Extract the (x, y) coordinate from the center of the cell holding the provided text.  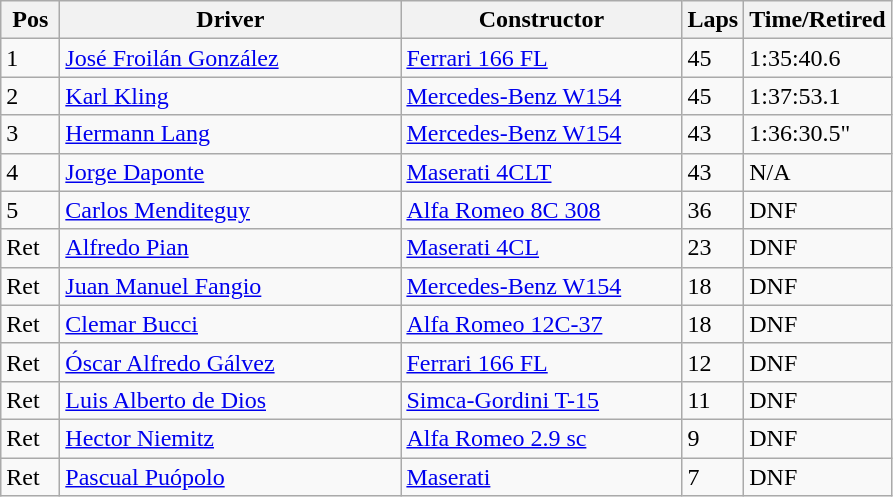
N/A (818, 172)
12 (713, 362)
Jorge Daponte (230, 172)
1 (30, 58)
23 (713, 248)
Laps (713, 20)
11 (713, 400)
1:37:53.1 (818, 96)
Simca-Gordini T-15 (542, 400)
4 (30, 172)
Maserati 4CL (542, 248)
Alfredo Pian (230, 248)
Clemar Bucci (230, 324)
Hermann Lang (230, 134)
Karl Kling (230, 96)
Constructor (542, 20)
1:35:40.6 (818, 58)
5 (30, 210)
Hector Niemitz (230, 438)
1:36:30.5" (818, 134)
Juan Manuel Fangio (230, 286)
Pos (30, 20)
Driver (230, 20)
Alfa Romeo 12C-37 (542, 324)
Pascual Puópolo (230, 477)
Time/Retired (818, 20)
Maserati (542, 477)
Luis Alberto de Dios (230, 400)
Maserati 4CLT (542, 172)
3 (30, 134)
Alfa Romeo 2.9 sc (542, 438)
36 (713, 210)
9 (713, 438)
Óscar Alfredo Gálvez (230, 362)
José Froilán González (230, 58)
2 (30, 96)
Carlos Menditeguy (230, 210)
Alfa Romeo 8C 308 (542, 210)
7 (713, 477)
